Return (x, y) of the center of cell containing provided text 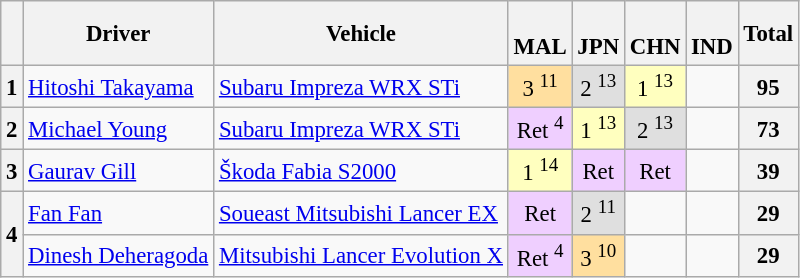
Soueast Mitsubishi Lancer EX (362, 213)
3 11 (540, 87)
3 10 (598, 255)
2 11 (598, 213)
CHN (654, 34)
IND (712, 34)
Driver (118, 34)
Total (768, 34)
Gaurav Gill (118, 171)
73 (768, 129)
Mitsubishi Lancer Evolution X (362, 255)
2 (12, 129)
1 (12, 87)
JPN (598, 34)
MAL (540, 34)
Michael Young (118, 129)
3 (12, 171)
39 (768, 171)
95 (768, 87)
Dinesh Deheragoda (118, 255)
1 14 (540, 171)
4 (12, 234)
Vehicle (362, 34)
Škoda Fabia S2000 (362, 171)
Hitoshi Takayama (118, 87)
Fan Fan (118, 213)
